Return the (X, Y) coordinate for the center point of the cell that contains the specified text.  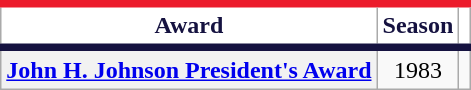
John H. Johnson President's Award (189, 68)
Season (418, 26)
Award (189, 26)
1983 (418, 68)
